Find where the given text appears and provide that cell's center as (x, y) coordinate. 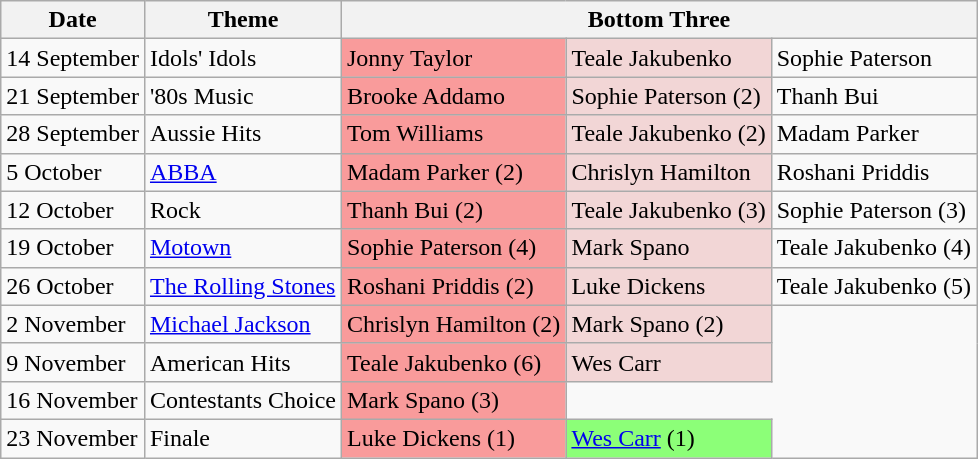
Luke Dickens (1) (453, 438)
16 November (73, 400)
Sophie Paterson (3) (874, 210)
Teale Jakubenko (6) (453, 362)
Wes Carr (668, 362)
28 September (73, 134)
Brooke Addamo (453, 96)
Motown (242, 248)
Roshani Priddis (874, 172)
Michael Jackson (242, 324)
Bottom Three (658, 20)
American Hits (242, 362)
Sophie Paterson (874, 58)
Finale (242, 438)
14 September (73, 58)
Mark Spano (3) (453, 400)
Thanh Bui (2) (453, 210)
Wes Carr (1) (668, 438)
The Rolling Stones (242, 286)
Teale Jakubenko (4) (874, 248)
23 November (73, 438)
Mark Spano (668, 248)
Thanh Bui (874, 96)
'80s Music (242, 96)
9 November (73, 362)
19 October (73, 248)
12 October (73, 210)
Sophie Paterson (4) (453, 248)
Rock (242, 210)
Jonny Taylor (453, 58)
Date (73, 20)
Chrislyn Hamilton (2) (453, 324)
Teale Jakubenko (668, 58)
Contestants Choice (242, 400)
Sophie Paterson (2) (668, 96)
Theme (242, 20)
Chrislyn Hamilton (668, 172)
5 October (73, 172)
Madam Parker (2) (453, 172)
26 October (73, 286)
Aussie Hits (242, 134)
21 September (73, 96)
Luke Dickens (668, 286)
Teale Jakubenko (5) (874, 286)
Idols' Idols (242, 58)
Teale Jakubenko (3) (668, 210)
ABBA (242, 172)
Madam Parker (874, 134)
Roshani Priddis (2) (453, 286)
Tom Williams (453, 134)
Teale Jakubenko (2) (668, 134)
2 November (73, 324)
Mark Spano (2) (668, 324)
